Determine the (X, Y) coordinate at the center of the cell enclosing the given text.  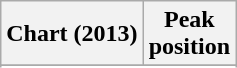
Chart (2013) (72, 34)
Peakposition (189, 34)
